Find where the given text appears and provide that cell's center as [x, y] coordinate. 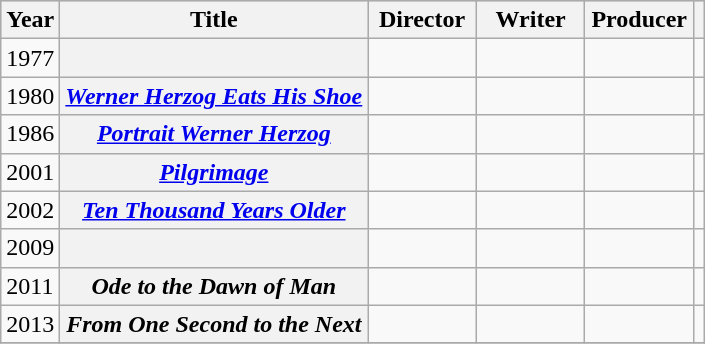
Werner Herzog Eats His Shoe [214, 96]
Year [30, 20]
From One Second to the Next [214, 324]
Portrait Werner Herzog [214, 134]
Writer [530, 20]
Ode to the Dawn of Man [214, 286]
Pilgrimage [214, 172]
Producer [640, 20]
2013 [30, 324]
1977 [30, 58]
1980 [30, 96]
Director [422, 20]
2002 [30, 210]
Ten Thousand Years Older [214, 210]
2011 [30, 286]
Title [214, 20]
1986 [30, 134]
2009 [30, 248]
2001 [30, 172]
